From the cell containing the given text, extract its center point as [X, Y] coordinate. 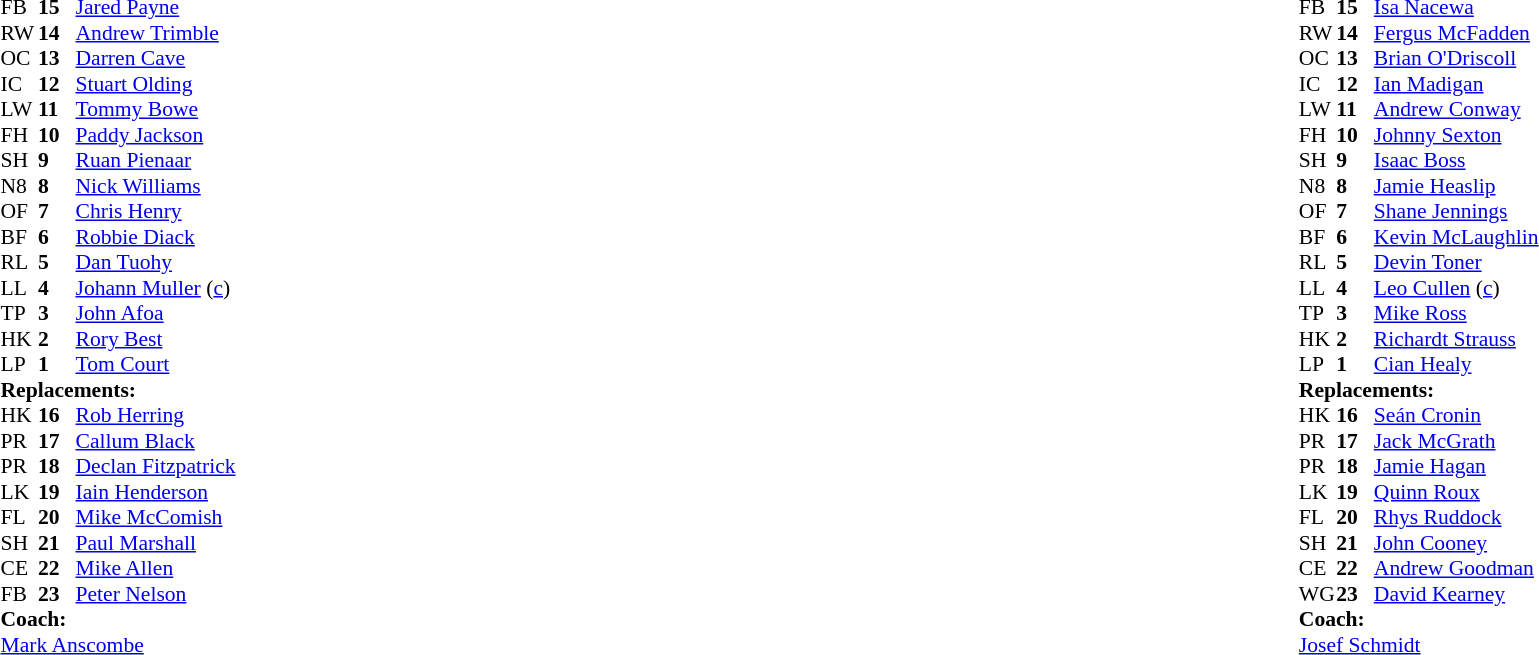
John Afoa [156, 313]
FB [19, 594]
Brian O'Driscoll [1456, 59]
David Kearney [1456, 594]
Mike McComish [156, 517]
Tom Court [156, 365]
John Cooney [1456, 543]
Shane Jennings [1456, 211]
Paddy Jackson [156, 135]
Rhys Ruddock [1456, 517]
Darren Cave [156, 59]
Andrew Goodman [1456, 569]
Mike Ross [1456, 313]
Stuart Olding [156, 84]
Ruan Pienaar [156, 161]
Tommy Bowe [156, 109]
Kevin McLaughlin [1456, 237]
Johann Muller (c) [156, 288]
Leo Cullen (c) [1456, 288]
Andrew Conway [1456, 109]
Iain Henderson [156, 492]
Jamie Hagan [1456, 467]
Paul Marshall [156, 543]
Callum Black [156, 441]
Ian Madigan [1456, 84]
Isaac Boss [1456, 161]
Peter Nelson [156, 594]
Andrew Trimble [156, 33]
Jamie Heaslip [1456, 186]
Richardt Strauss [1456, 339]
Jack McGrath [1456, 441]
Dan Tuohy [156, 263]
Johnny Sexton [1456, 135]
Quinn Roux [1456, 492]
Declan Fitzpatrick [156, 467]
Nick Williams [156, 186]
Rob Herring [156, 415]
Rory Best [156, 339]
Robbie Diack [156, 237]
Fergus McFadden [1456, 33]
WG [1318, 594]
Seán Cronin [1456, 415]
Mike Allen [156, 569]
Cian Healy [1456, 365]
Chris Henry [156, 211]
Devin Toner [1456, 263]
